Return [x, y] of the center of cell containing provided text 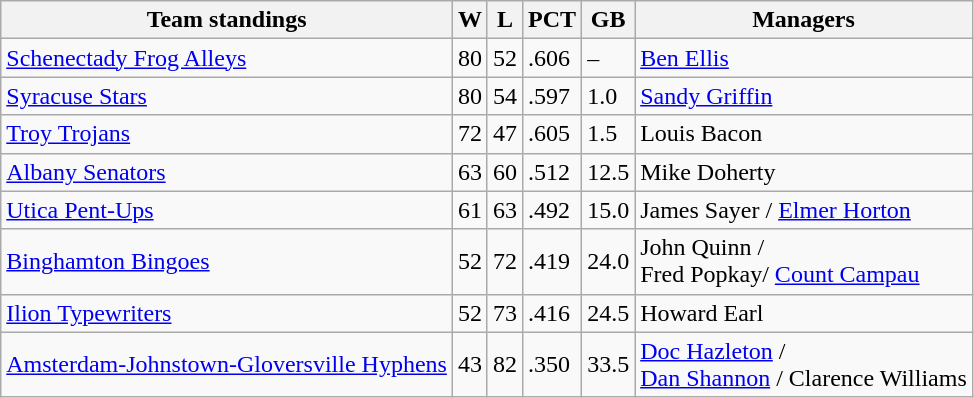
Utica Pent-Ups [227, 210]
Troy Trojans [227, 134]
Ilion Typewriters [227, 313]
Schenectady Frog Alleys [227, 58]
John Quinn /Fred Popkay/ Count Campau [804, 262]
.492 [552, 210]
1.0 [608, 96]
GB [608, 20]
12.5 [608, 172]
Sandy Griffin [804, 96]
Doc Hazleton /Dan Shannon / Clarence Williams [804, 364]
Binghamton Bingoes [227, 262]
82 [504, 364]
Mike Doherty [804, 172]
73 [504, 313]
Managers [804, 20]
Syracuse Stars [227, 96]
54 [504, 96]
Albany Senators [227, 172]
.606 [552, 58]
15.0 [608, 210]
.512 [552, 172]
Amsterdam-Johnstown-Gloversville Hyphens [227, 364]
47 [504, 134]
.597 [552, 96]
43 [470, 364]
33.5 [608, 364]
Louis Bacon [804, 134]
1.5 [608, 134]
.416 [552, 313]
James Sayer / Elmer Horton [804, 210]
L [504, 20]
60 [504, 172]
24.5 [608, 313]
Team standings [227, 20]
.605 [552, 134]
PCT [552, 20]
24.0 [608, 262]
.350 [552, 364]
W [470, 20]
61 [470, 210]
– [608, 58]
Ben Ellis [804, 58]
.419 [552, 262]
Howard Earl [804, 313]
